Detect which cell encompasses the target text, then output its (x, y) center coordinate. 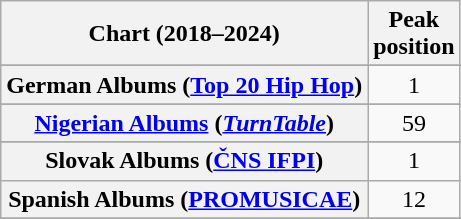
Spanish Albums (PROMUSICAE) (184, 199)
12 (414, 199)
59 (414, 123)
Peakposition (414, 34)
Chart (2018–2024) (184, 34)
Slovak Albums (ČNS IFPI) (184, 161)
Nigerian Albums (TurnTable) (184, 123)
German Albums (Top 20 Hip Hop) (184, 85)
